Find where the given text appears and provide that cell's center as [X, Y] coordinate. 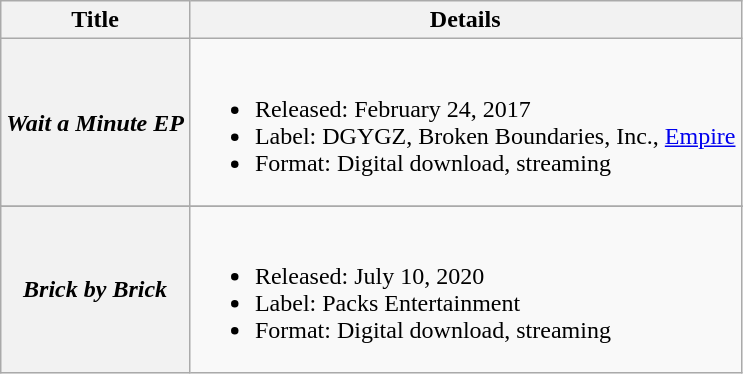
Details [465, 20]
Wait a Minute EP [96, 122]
Released: February 24, 2017Label: DGYGZ, Broken Boundaries, Inc., EmpireFormat: Digital download, streaming [465, 122]
Title [96, 20]
Released: July 10, 2020Label: Packs EntertainmentFormat: Digital download, streaming [465, 290]
Brick by Brick [96, 290]
